Scan for the cell matching the given text and deliver its [x, y] coordinate at center. 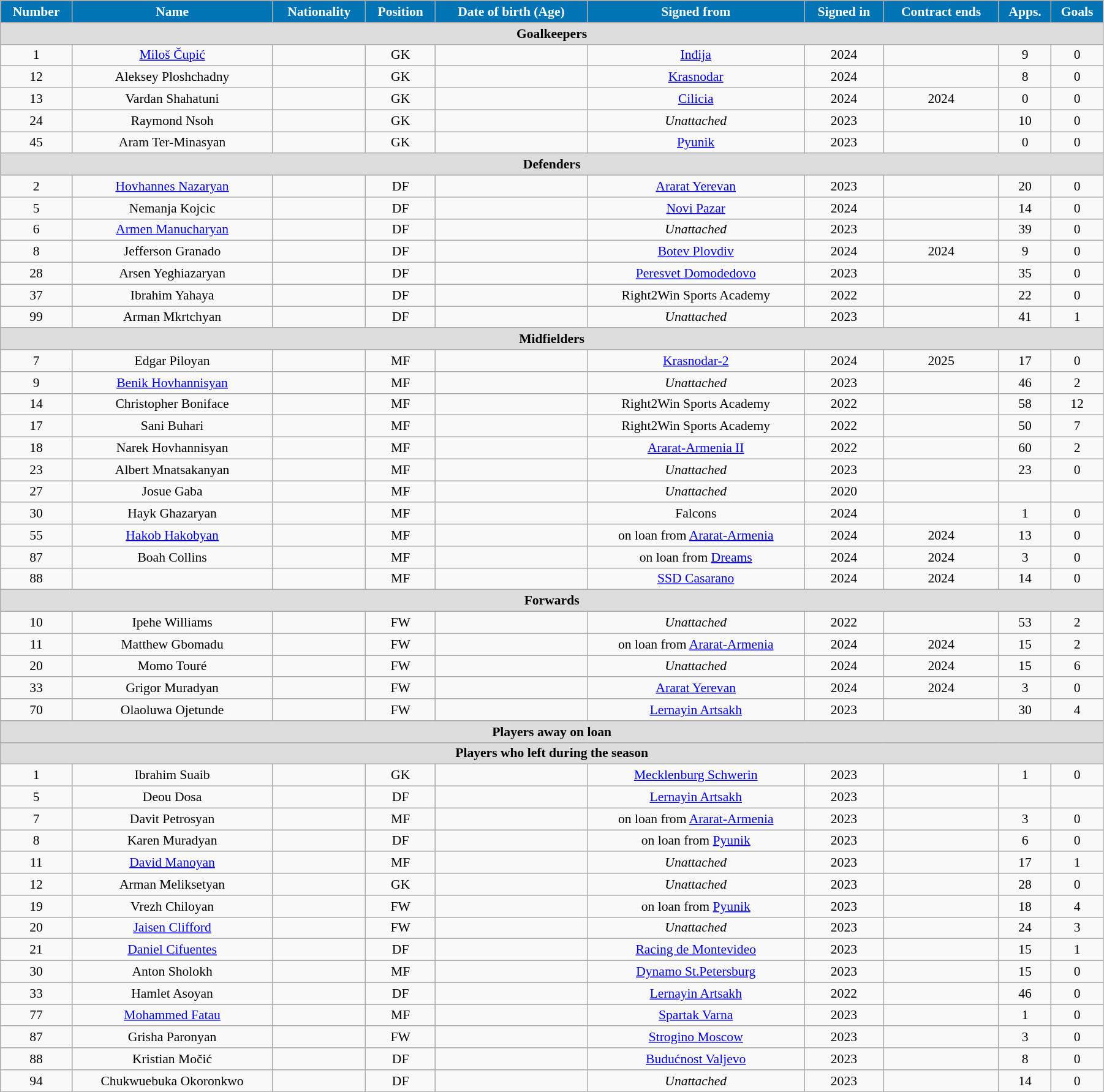
Ibrahim Suaib [173, 775]
Narek Hovhannisyan [173, 448]
Krasnodar [695, 77]
Novi Pazar [695, 208]
Ipehe Williams [173, 623]
2020 [844, 492]
Ararat-Armenia II [695, 448]
Players who left during the season [552, 753]
2025 [941, 361]
Grigor Muradyan [173, 688]
Arman Meliksetyan [173, 884]
21 [37, 950]
Cilicia [695, 99]
Nationality [319, 12]
Hayk Ghazaryan [173, 514]
Dynamo St.Petersburg [695, 972]
Date of birth (Age) [511, 12]
Miloš Čupić [173, 55]
Anton Sholokh [173, 972]
Momo Touré [173, 666]
Armen Manucharyan [173, 230]
Mohammed Fatau [173, 1015]
Mecklenburg Schwerin [695, 775]
Players away on loan [552, 732]
Number [37, 12]
Falcons [695, 514]
David Manoyan [173, 863]
Josue Gaba [173, 492]
Arman Mkrtchyan [173, 317]
Racing de Montevideo [695, 950]
Name [173, 12]
45 [37, 143]
Contract ends [941, 12]
Benik Hovhannisyan [173, 383]
Albert Mnatsakanyan [173, 470]
Olaoluwa Ojetunde [173, 710]
Defenders [552, 165]
Deou Dosa [173, 797]
on loan from Dreams [695, 557]
Pyunik [695, 143]
Arsen Yeghiazaryan [173, 274]
55 [37, 535]
Position [401, 12]
Hakob Hakobyan [173, 535]
Budućnost Valjevo [695, 1059]
Grisha Paronyan [173, 1037]
Aram Ter-Minasyan [173, 143]
41 [1024, 317]
39 [1024, 230]
53 [1024, 623]
SSD Casarano [695, 579]
Vrezh Chiloyan [173, 906]
Davit Petrosyan [173, 819]
Aleksey Ploshchadny [173, 77]
19 [37, 906]
Krasnodar-2 [695, 361]
Apps. [1024, 12]
Vardan Shahatuni [173, 99]
Strogino Moscow [695, 1037]
Edgar Piloyan [173, 361]
60 [1024, 448]
Midfielders [552, 339]
Hamlet Asoyan [173, 993]
Signed from [695, 12]
Jaisen Clifford [173, 928]
Chukwuebuka Okoronkwo [173, 1081]
Signed in [844, 12]
94 [37, 1081]
99 [37, 317]
77 [37, 1015]
37 [37, 295]
Jefferson Granado [173, 252]
Peresvet Domodedovo [695, 274]
Botev Plovdiv [695, 252]
Goalkeepers [552, 34]
Boah Collins [173, 557]
50 [1024, 426]
Forwards [552, 601]
Inđija [695, 55]
Hovhannes Nazaryan [173, 186]
Goals [1077, 12]
Nemanja Kojcic [173, 208]
35 [1024, 274]
Ibrahim Yahaya [173, 295]
58 [1024, 404]
Raymond Nsoh [173, 121]
70 [37, 710]
Matthew Gbomadu [173, 644]
22 [1024, 295]
27 [37, 492]
Sani Buhari [173, 426]
Spartak Varna [695, 1015]
Daniel Cifuentes [173, 950]
Karen Muradyan [173, 841]
Christopher Boniface [173, 404]
Kristian Močić [173, 1059]
